Capture the cell that displays the provided text and extract its (x, y) central coordinate. 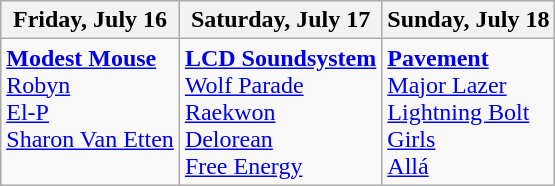
LCD SoundsystemWolf ParadeRaekwonDeloreanFree Energy (280, 112)
Saturday, July 17 (280, 20)
Sunday, July 18 (468, 20)
Modest MouseRobynEl-PSharon Van Etten (90, 112)
Friday, July 16 (90, 20)
PavementMajor LazerLightning BoltGirlsAllá (468, 112)
